Find where the given text appears and provide that cell's center as [x, y] coordinate. 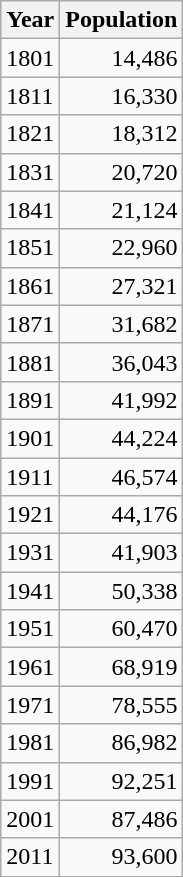
1801 [30, 58]
1861 [30, 286]
86,982 [122, 743]
22,960 [122, 248]
92,251 [122, 781]
87,486 [122, 819]
46,574 [122, 477]
Population [122, 20]
1811 [30, 96]
50,338 [122, 591]
31,682 [122, 324]
1871 [30, 324]
20,720 [122, 172]
16,330 [122, 96]
1931 [30, 553]
1851 [30, 248]
14,486 [122, 58]
1921 [30, 515]
18,312 [122, 134]
1821 [30, 134]
93,600 [122, 857]
2001 [30, 819]
41,903 [122, 553]
1951 [30, 629]
1881 [30, 362]
68,919 [122, 667]
2011 [30, 857]
78,555 [122, 705]
1911 [30, 477]
Year [30, 20]
1941 [30, 591]
60,470 [122, 629]
41,992 [122, 400]
44,224 [122, 438]
1961 [30, 667]
44,176 [122, 515]
36,043 [122, 362]
21,124 [122, 210]
1981 [30, 743]
27,321 [122, 286]
1991 [30, 781]
1971 [30, 705]
1901 [30, 438]
1831 [30, 172]
1891 [30, 400]
1841 [30, 210]
